Find where the given text appears and provide that cell's center as [X, Y] coordinate. 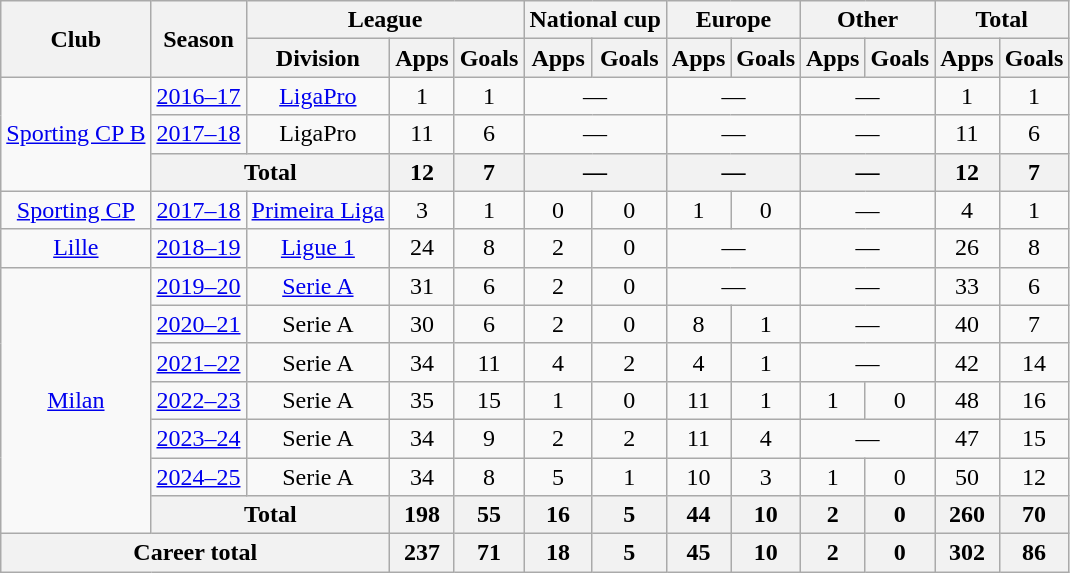
Milan [76, 400]
2024–25 [198, 477]
Season [198, 39]
Lille [76, 248]
48 [967, 400]
71 [489, 553]
Other [868, 20]
Career total [196, 553]
2022–23 [198, 400]
86 [1034, 553]
302 [967, 553]
Sporting CP B [76, 134]
26 [967, 248]
47 [967, 438]
33 [967, 286]
2018–19 [198, 248]
44 [698, 515]
50 [967, 477]
260 [967, 515]
31 [422, 286]
Division [318, 58]
2023–24 [198, 438]
14 [1034, 362]
National cup [595, 20]
2019–20 [198, 286]
30 [422, 324]
9 [489, 438]
70 [1034, 515]
42 [967, 362]
2016–17 [198, 96]
18 [558, 553]
237 [422, 553]
2021–22 [198, 362]
Sporting CP [76, 210]
198 [422, 515]
24 [422, 248]
45 [698, 553]
Ligue 1 [318, 248]
Europe [733, 20]
Club [76, 39]
League [385, 20]
2020–21 [198, 324]
35 [422, 400]
55 [489, 515]
Primeira Liga [318, 210]
40 [967, 324]
